Pinpoint the cell where the given text exists, returning its (x, y) midpoint coordinate. 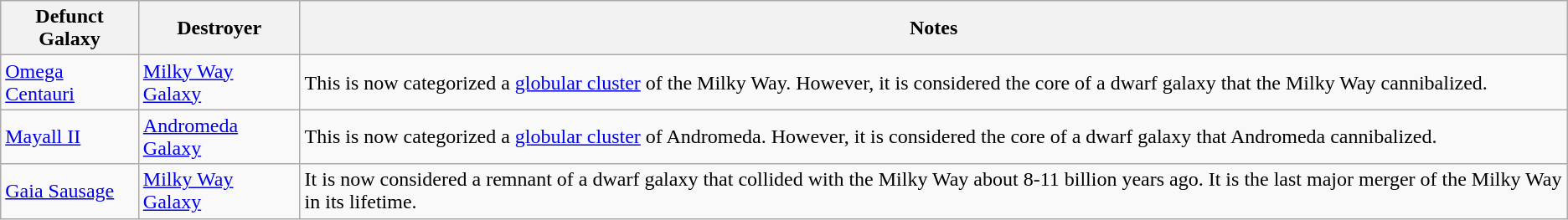
Omega Centauri (70, 82)
Notes (933, 28)
Gaia Sausage (70, 191)
Destroyer (219, 28)
Mayall II (70, 137)
Defunct Galaxy (70, 28)
This is now categorized a globular cluster of Andromeda. However, it is considered the core of a dwarf galaxy that Andromeda cannibalized. (933, 137)
This is now categorized a globular cluster of the Milky Way. However, it is considered the core of a dwarf galaxy that the Milky Way cannibalized. (933, 82)
Andromeda Galaxy (219, 137)
